Provide the (X, Y) coordinate of the cell's center where the given text is located.  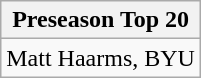
Preseason Top 20 (101, 20)
Matt Haarms, BYU (101, 58)
